Pinpoint the cell where the given text exists, returning its (X, Y) midpoint coordinate. 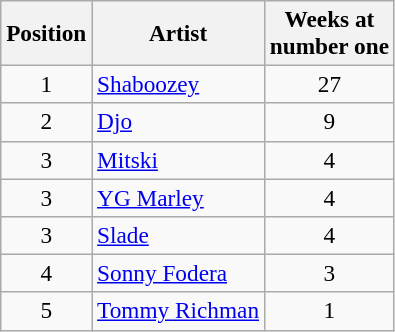
9 (329, 122)
Djo (178, 122)
5 (46, 311)
Position (46, 32)
YG Marley (178, 197)
27 (329, 84)
Tommy Richman (178, 311)
Weeks atnumber one (329, 32)
Shaboozey (178, 84)
2 (46, 122)
Slade (178, 235)
Sonny Fodera (178, 273)
Artist (178, 32)
Mitski (178, 160)
